Detect which cell encompasses the target text, then output its [x, y] center coordinate. 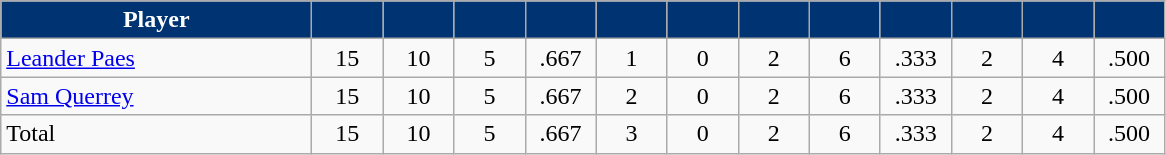
Total [156, 134]
Leander Paes [156, 58]
3 [632, 134]
1 [632, 58]
Sam Querrey [156, 96]
Player [156, 20]
